Determine the (x, y) coordinate at the center of the cell enclosing the given text.  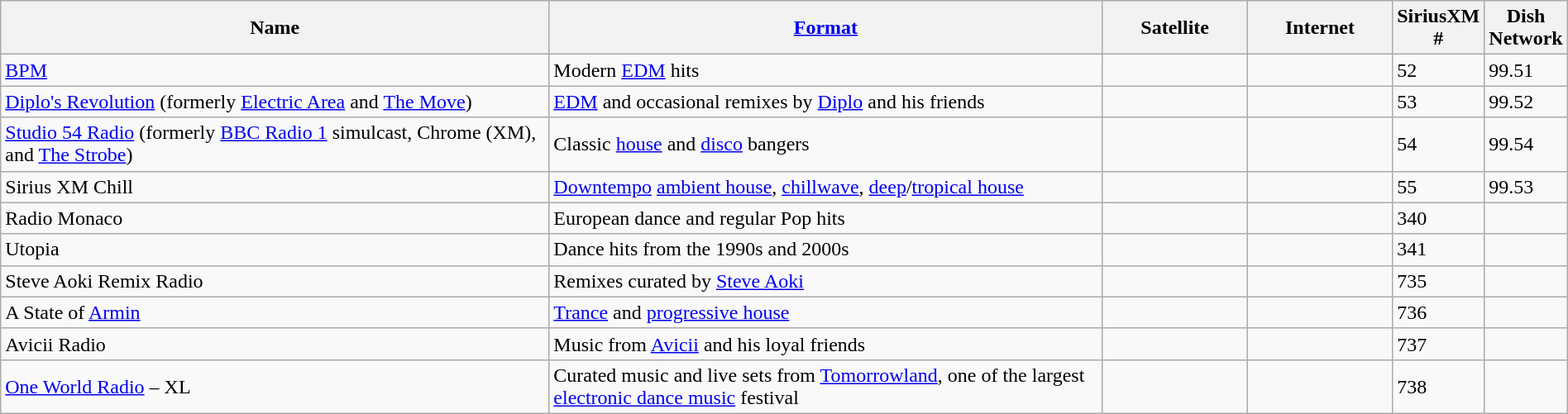
Radio Monaco (275, 218)
99.52 (1526, 102)
Sirius XM Chill (275, 187)
341 (1439, 250)
99.54 (1526, 144)
One World Radio – XL (275, 387)
Avicii Radio (275, 344)
SiriusXM # (1439, 28)
52 (1439, 70)
Modern EDM hits (825, 70)
53 (1439, 102)
Format (825, 28)
Downtempo ambient house, chillwave, deep/tropical house (825, 187)
Classic house and disco bangers (825, 144)
Dance hits from the 1990s and 2000s (825, 250)
European dance and regular Pop hits (825, 218)
Music from Avicii and his loyal friends (825, 344)
Trance and progressive house (825, 312)
99.53 (1526, 187)
737 (1439, 344)
735 (1439, 281)
736 (1439, 312)
EDM and occasional remixes by Diplo and his friends (825, 102)
Diplo's Revolution (formerly Electric Area and The Move) (275, 102)
340 (1439, 218)
BPM (275, 70)
Satellite (1174, 28)
Utopia (275, 250)
Name (275, 28)
738 (1439, 387)
55 (1439, 187)
Steve Aoki Remix Radio (275, 281)
A State of Armin (275, 312)
Studio 54 Radio (formerly BBC Radio 1 simulcast, Chrome (XM), and The Strobe) (275, 144)
99.51 (1526, 70)
54 (1439, 144)
Internet (1320, 28)
Dish Network (1526, 28)
Curated music and live sets from Tomorrowland, one of the largest electronic dance music festival (825, 387)
Remixes curated by Steve Aoki (825, 281)
